Return [X, Y] of the center of cell containing provided text 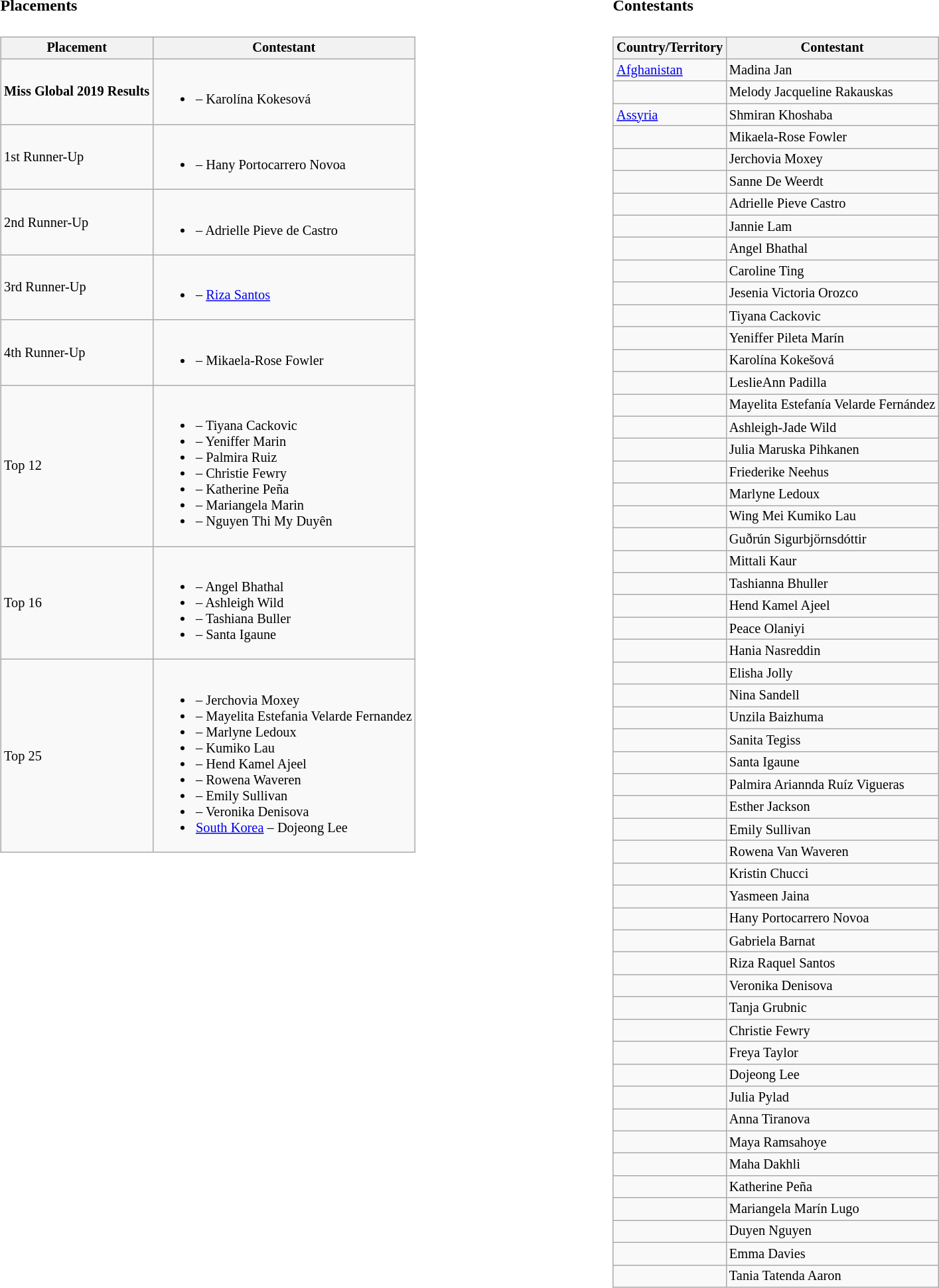
1st Runner-Up [77, 157]
4th Runner-Up [77, 352]
– Karolína Kokesová [284, 92]
Veronika Denisova [832, 986]
Katherine Peña [832, 1187]
Top 25 [77, 756]
Emily Sullivan [832, 829]
Top 12 [77, 466]
Mittali Kaur [832, 561]
Miss Global 2019 Results [77, 92]
Christie Fewry [832, 1031]
Adrielle Pieve Castro [832, 204]
Unzila Baizhuma [832, 718]
– Riza Santos [284, 287]
Hany Portocarrero Novoa [832, 919]
Placement [77, 48]
Ashleigh-Jade Wild [832, 427]
– Hany Portocarrero Novoa [284, 157]
Julia Maruska Pihkanen [832, 450]
Palmira Ariannda Ruíz Vigueras [832, 785]
Melody Jacqueline Rakauskas [832, 92]
Top 16 [77, 603]
– Tiyana Cackovic – Yeniffer Marin – Palmira Ruiz – Christie Fewry – Katherine Peña – Mariangela Marin – Nguyen Thi My Duyên [284, 466]
Tiyana Cackovic [832, 316]
Duyen Nguyen [832, 1232]
– Mikaela-Rose Fowler [284, 352]
Dojeong Lee [832, 1075]
– Adrielle Pieve de Castro [284, 222]
Gabriela Barnat [832, 941]
2nd Runner-Up [77, 222]
Yeniffer Pileta Marín [832, 338]
Angel Bhathal [832, 249]
Sanne De Weerdt [832, 182]
Kristin Chucci [832, 874]
– Angel Bhathal – Ashleigh Wild – Tashiana Buller – Santa Igaune [284, 603]
Julia Pylad [832, 1098]
Esther Jackson [832, 807]
Shmiran Khoshaba [832, 115]
Freya Taylor [832, 1053]
Tanja Grubnic [832, 1008]
Anna Tiranova [832, 1120]
Tashianna Bhuller [832, 584]
Jerchovia Moxey [832, 159]
Maya Ramsahoye [832, 1142]
Wing Mei Kumiko Lau [832, 517]
3rd Runner-Up [77, 287]
Sanita Tegiss [832, 740]
Yasmeen Jaina [832, 896]
Santa Igaune [832, 762]
Afghanistan [670, 70]
Hania Nasreddin [832, 651]
Assyria [670, 115]
Maha Dakhli [832, 1165]
Riza Raquel Santos [832, 964]
Guðrún Sigurbjörnsdóttir [832, 539]
Mikaela-Rose Fowler [832, 137]
Friederike Neehus [832, 472]
Jesenia Victoria Orozco [832, 293]
Emma Davies [832, 1253]
Nina Sandell [832, 695]
Hend Kamel Ajeel [832, 606]
Mariangela Marín Lugo [832, 1209]
Madina Jan [832, 70]
Peace Olaniyi [832, 628]
Karolína Kokešová [832, 360]
Elisha Jolly [832, 673]
LeslieAnn Padilla [832, 383]
Country/Territory [670, 48]
Marlyne Ledoux [832, 494]
Tania Tatenda Aaron [832, 1276]
Mayelita Estefanía Velarde Fernández [832, 405]
Jannie Lam [832, 226]
Rowena Van Waveren [832, 852]
Caroline Ting [832, 271]
